Identify which cell holds the provided text, then report its [x, y] central coordinate. 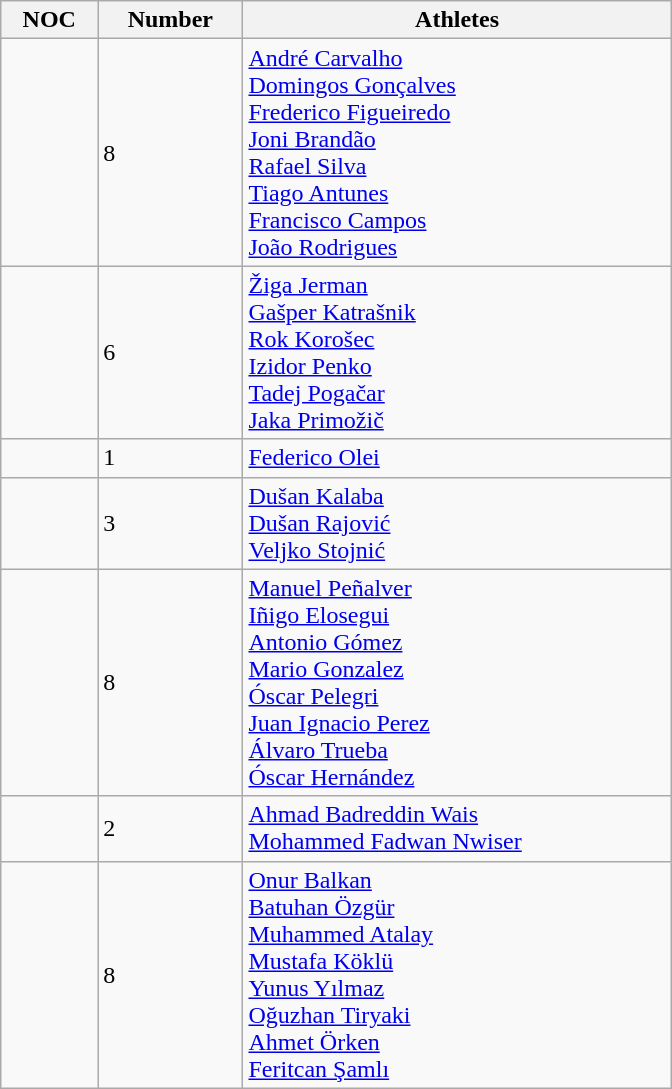
Number [170, 20]
3 [170, 523]
Onur BalkanBatuhan ÖzgürMuhammed AtalayMustafa KöklüYunus YılmazOğuzhan TiryakiAhmet ÖrkenFeritcan Şamlı [457, 974]
Žiga JermanGašper KatrašnikRok KorošecIzidor PenkoTadej PogačarJaka Primožič [457, 352]
Manuel PeñalverIñigo EloseguiAntonio GómezMario GonzalezÓscar PelegriJuan Ignacio PerezÁlvaro TruebaÓscar Hernández [457, 682]
André CarvalhoDomingos GonçalvesFrederico FigueiredoJoni BrandãoRafael SilvaTiago AntunesFrancisco CamposJoão Rodrigues [457, 152]
Athletes [457, 20]
Dušan KalabaDušan RajovićVeljko Stojnić [457, 523]
Federico Olei [457, 458]
Ahmad Badreddin WaisMohammed Fadwan Nwiser [457, 828]
2 [170, 828]
NOC [50, 20]
1 [170, 458]
6 [170, 352]
